Locate the cell with the specified text and output its (x, y) center coordinate. 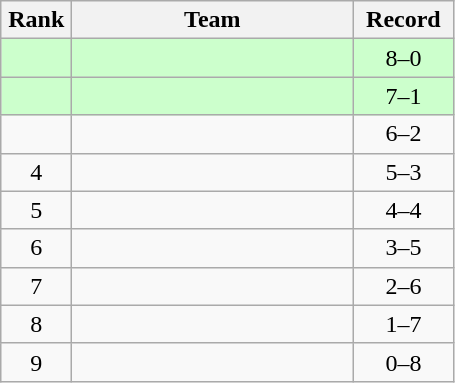
6 (36, 248)
9 (36, 362)
5 (36, 210)
8 (36, 324)
7 (36, 286)
8–0 (404, 58)
1–7 (404, 324)
0–8 (404, 362)
7–1 (404, 96)
2–6 (404, 286)
5–3 (404, 172)
6–2 (404, 134)
4 (36, 172)
Record (404, 20)
Team (212, 20)
3–5 (404, 248)
Rank (36, 20)
4–4 (404, 210)
